Detect which cell encompasses the target text, then output its [x, y] center coordinate. 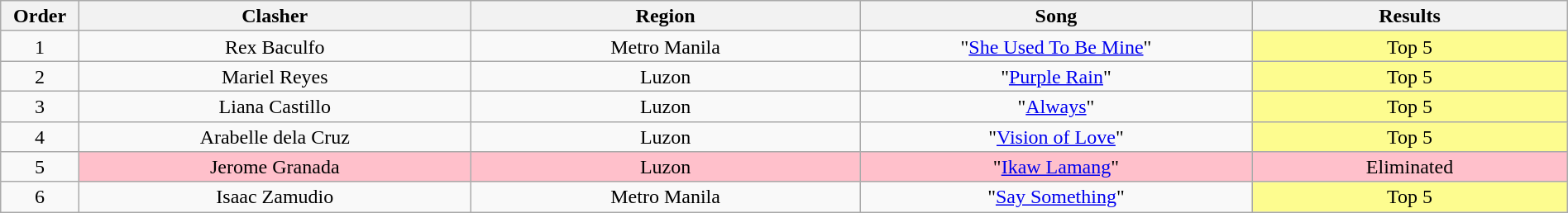
3 [40, 106]
"Ikaw Lamang" [1056, 167]
Jerome Granada [275, 167]
Results [1409, 17]
2 [40, 76]
4 [40, 137]
5 [40, 167]
"Purple Rain" [1056, 76]
"Say Something" [1056, 196]
Rex Baculfo [275, 46]
"She Used To Be Mine" [1056, 46]
Arabelle dela Cruz [275, 137]
Order [40, 17]
Eliminated [1409, 167]
Region [665, 17]
1 [40, 46]
Mariel Reyes [275, 76]
"Always" [1056, 106]
Song [1056, 17]
Liana Castillo [275, 106]
Clasher [275, 17]
"Vision of Love" [1056, 137]
Isaac Zamudio [275, 196]
6 [40, 196]
